Provide the [X, Y] coordinate of the cell's center where the given text is located.  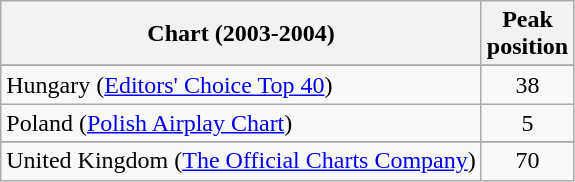
Poland (Polish Airplay Chart) [242, 123]
Peakposition [527, 34]
38 [527, 85]
United Kingdom (The Official Charts Company) [242, 161]
Hungary (Editors' Choice Top 40) [242, 85]
5 [527, 123]
70 [527, 161]
Chart (2003-2004) [242, 34]
